Return the (X, Y) coordinate for the center point of the cell that contains the specified text.  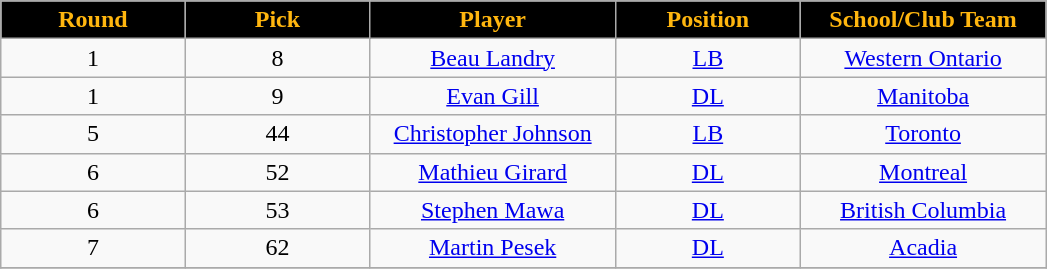
9 (277, 96)
Manitoba (923, 96)
Christopher Johnson (493, 134)
5 (93, 134)
Player (493, 20)
Montreal (923, 172)
7 (93, 248)
8 (277, 58)
52 (277, 172)
School/Club Team (923, 20)
44 (277, 134)
53 (277, 210)
British Columbia (923, 210)
Position (708, 20)
Western Ontario (923, 58)
Pick (277, 20)
Acadia (923, 248)
Beau Landry (493, 58)
Martin Pesek (493, 248)
62 (277, 248)
Mathieu Girard (493, 172)
Toronto (923, 134)
Evan Gill (493, 96)
Stephen Mawa (493, 210)
Round (93, 20)
